Extract the [X, Y] coordinate from the center of the cell holding the provided text.  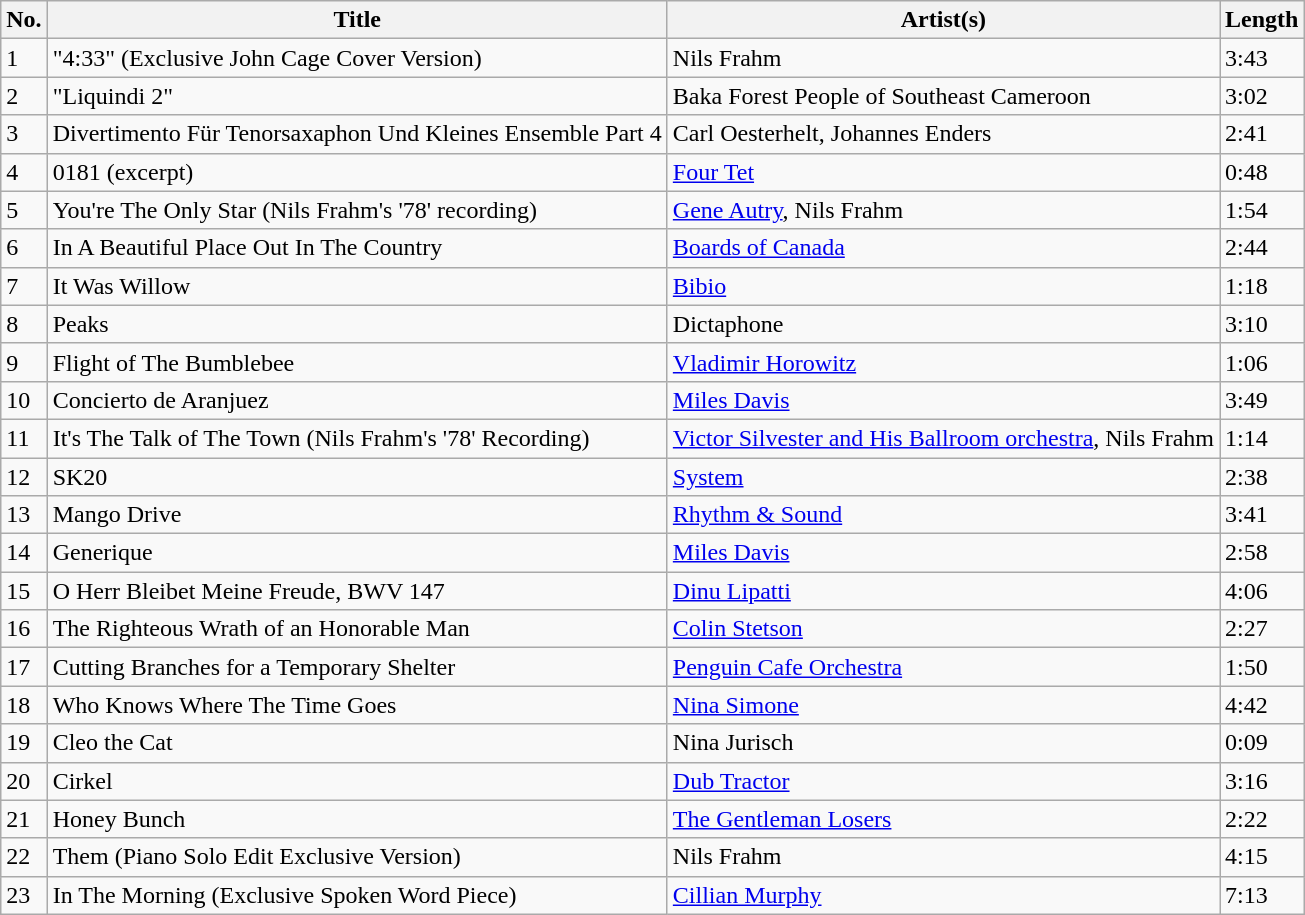
4 [24, 172]
16 [24, 629]
3 [24, 134]
No. [24, 20]
Artist(s) [943, 20]
Dictaphone [943, 324]
1:14 [1262, 438]
3:10 [1262, 324]
1:54 [1262, 210]
12 [24, 477]
10 [24, 400]
Cirkel [357, 781]
The Righteous Wrath of an Honorable Man [357, 629]
17 [24, 667]
Them (Piano Solo Edit Exclusive Version) [357, 857]
Nina Jurisch [943, 743]
3:02 [1262, 96]
7 [24, 286]
2:27 [1262, 629]
In The Morning (Exclusive Spoken Word Piece) [357, 895]
3:41 [1262, 515]
Boards of Canada [943, 248]
11 [24, 438]
Title [357, 20]
You're The Only Star (Nils Frahm's '78' recording) [357, 210]
It's The Talk of The Town (Nils Frahm's '78' Recording) [357, 438]
0:09 [1262, 743]
23 [24, 895]
4:42 [1262, 705]
18 [24, 705]
Cutting Branches for a Temporary Shelter [357, 667]
In A Beautiful Place Out In The Country [357, 248]
2:44 [1262, 248]
1:06 [1262, 362]
13 [24, 515]
1:50 [1262, 667]
20 [24, 781]
The Gentleman Losers [943, 819]
Divertimento Für Tenorsaxaphon Und Kleines Ensemble Part 4 [357, 134]
Baka Forest People of Southeast Cameroon [943, 96]
Cleo the Cat [357, 743]
0181 (excerpt) [357, 172]
Concierto de Aranjuez [357, 400]
Colin Stetson [943, 629]
Rhythm & Sound [943, 515]
19 [24, 743]
14 [24, 553]
21 [24, 819]
1:18 [1262, 286]
4:06 [1262, 591]
Nina Simone [943, 705]
0:48 [1262, 172]
3:43 [1262, 58]
Who Knows Where The Time Goes [357, 705]
2:38 [1262, 477]
8 [24, 324]
22 [24, 857]
SK20 [357, 477]
Carl Oesterhelt, Johannes Enders [943, 134]
15 [24, 591]
It Was Willow [357, 286]
3:49 [1262, 400]
Length [1262, 20]
Generique [357, 553]
Honey Bunch [357, 819]
Flight of The Bumblebee [357, 362]
Vladimir Horowitz [943, 362]
6 [24, 248]
System [943, 477]
2:22 [1262, 819]
9 [24, 362]
"4:33" (Exclusive John Cage Cover Version) [357, 58]
Peaks [357, 324]
Cillian Murphy [943, 895]
2:41 [1262, 134]
7:13 [1262, 895]
"Liquindi 2" [357, 96]
4:15 [1262, 857]
5 [24, 210]
Victor Silvester and His Ballroom orchestra, Nils Frahm [943, 438]
Penguin Cafe Orchestra [943, 667]
O Herr Bleibet Meine Freude, BWV 147 [357, 591]
Dub Tractor [943, 781]
3:16 [1262, 781]
2:58 [1262, 553]
Gene Autry, Nils Frahm [943, 210]
Four Tet [943, 172]
Dinu Lipatti [943, 591]
Mango Drive [357, 515]
1 [24, 58]
2 [24, 96]
Bibio [943, 286]
